Return the (x, y) coordinate for the center point of the cell that contains the specified text.  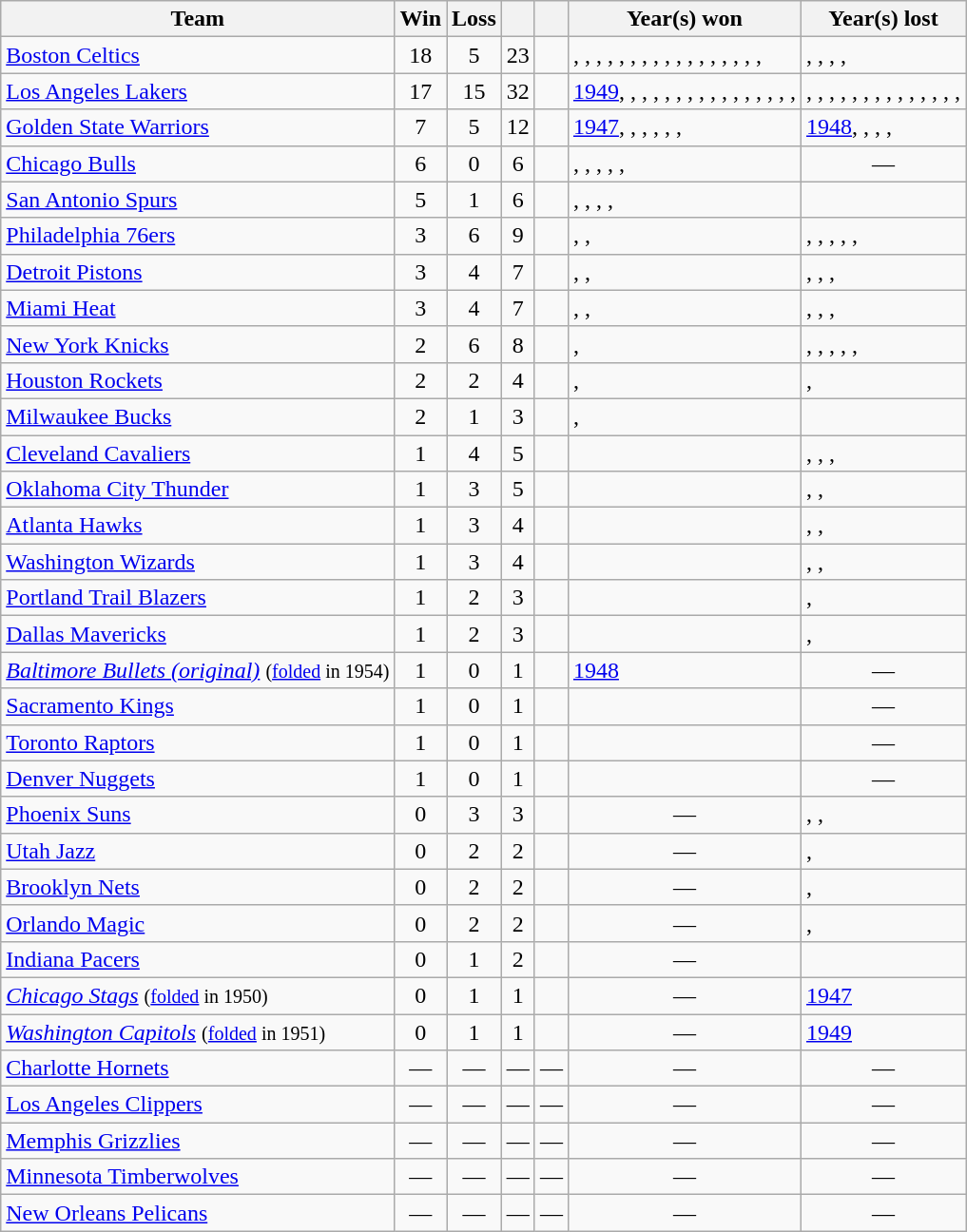
Oklahoma City Thunder (198, 490)
Toronto Raptors (198, 742)
Portland Trail Blazers (198, 598)
9 (517, 236)
Los Angeles Lakers (198, 91)
Houston Rockets (198, 380)
, , , , , , , , , , , , , , , , , (685, 55)
New Orleans Pelicans (198, 1213)
Cleveland Cavaliers (198, 453)
Win (420, 19)
New York Knicks (198, 344)
Minnesota Timberwolves (198, 1177)
1948 (685, 670)
23 (517, 55)
1949 (882, 1031)
Loss (474, 19)
Chicago Stags (folded in 1950) (198, 995)
Detroit Pistons (198, 272)
Utah Jazz (198, 851)
Brooklyn Nets (198, 887)
Memphis Grizzlies (198, 1141)
1948, , , , (882, 127)
Los Angeles Clippers (198, 1105)
1947, , , , , , (685, 127)
15 (474, 91)
Atlanta Hawks (198, 526)
Dallas Mavericks (198, 634)
Washington Wizards (198, 562)
Denver Nuggets (198, 779)
1949, , , , , , , , , , , , , , , , (685, 91)
Charlotte Hornets (198, 1068)
Miami Heat (198, 308)
, , , , , , , , , , , , , , (882, 91)
1947 (882, 995)
Orlando Magic (198, 923)
32 (517, 91)
Philadelphia 76ers (198, 236)
Chicago Bulls (198, 164)
Washington Capitols (folded in 1951) (198, 1031)
Phoenix Suns (198, 815)
Boston Celtics (198, 55)
18 (420, 55)
17 (420, 91)
8 (517, 344)
Milwaukee Bucks (198, 416)
Team (198, 19)
Sacramento Kings (198, 706)
San Antonio Spurs (198, 200)
Indiana Pacers (198, 959)
Golden State Warriors (198, 127)
12 (517, 127)
Year(s) won (685, 19)
Baltimore Bullets (original) (folded in 1954) (198, 670)
Year(s) lost (882, 19)
